Return [x, y] of the center of cell containing provided text 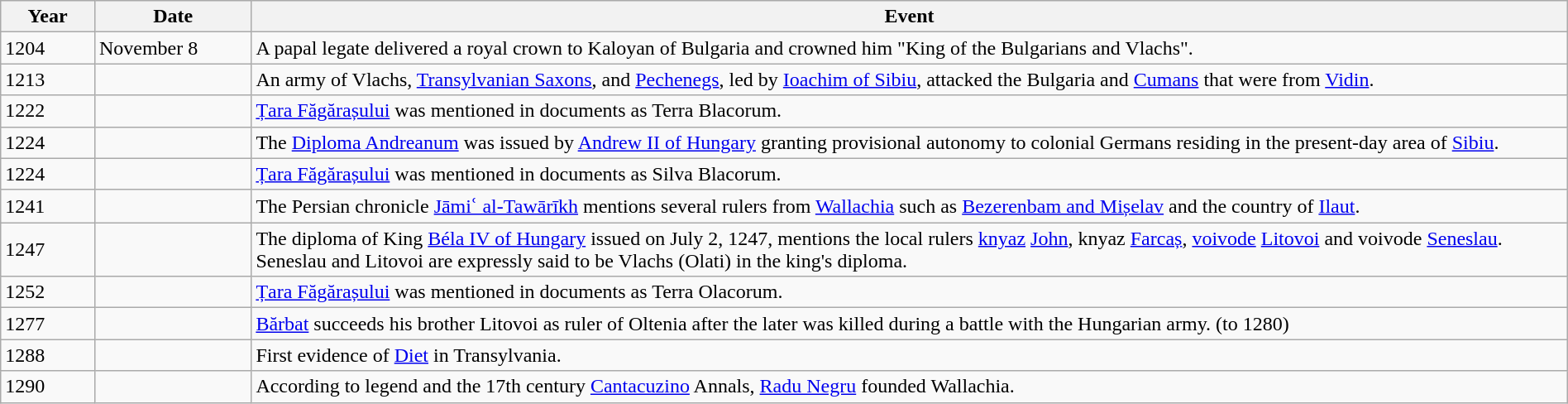
Țara Făgărașului was mentioned in documents as Terra Olacorum. [910, 292]
The Diploma Andreanum was issued by Andrew II of Hungary granting provisional autonomy to colonial Germans residing in the present-day area of Sibiu. [910, 142]
Țara Făgărașului was mentioned in documents as Silva Blacorum. [910, 174]
Event [910, 17]
1241 [48, 206]
1290 [48, 387]
1204 [48, 48]
An army of Vlachs, Transylvanian Saxons, and Pechenegs, led by Ioachim of Sibiu, attacked the Bulgaria and Cumans that were from Vidin. [910, 79]
1252 [48, 292]
1213 [48, 79]
First evidence of Diet in Transylvania. [910, 355]
Țara Făgărașului was mentioned in documents as Terra Blacorum. [910, 111]
1247 [48, 250]
Bărbat succeeds his brother Litovoi as ruler of Oltenia after the later was killed during a battle with the Hungarian army. (to 1280) [910, 324]
According to legend and the 17th century Cantacuzino Annals, Radu Negru founded Wallachia. [910, 387]
Year [48, 17]
1288 [48, 355]
The Persian chronicle Jāmiʿ al-Tawārīkh mentions several rulers from Wallachia such as Bezerenbam and Mișelav and the country of Ilaut. [910, 206]
1222 [48, 111]
November 8 [172, 48]
1277 [48, 324]
A papal legate delivered a royal crown to Kaloyan of Bulgaria and crowned him "King of the Bulgarians and Vlachs". [910, 48]
Date [172, 17]
